Extract the [X, Y] coordinate from the center of the cell holding the provided text.  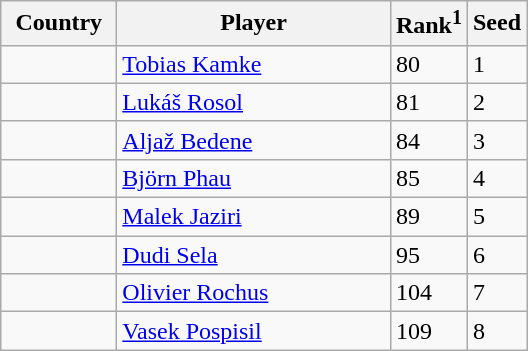
109 [428, 331]
3 [496, 140]
81 [428, 102]
95 [428, 255]
2 [496, 102]
6 [496, 255]
Seed [496, 24]
Country [59, 24]
Vasek Pospisil [254, 331]
1 [496, 64]
Dudi Sela [254, 255]
Tobias Kamke [254, 64]
Malek Jaziri [254, 217]
7 [496, 293]
84 [428, 140]
8 [496, 331]
104 [428, 293]
4 [496, 178]
Rank1 [428, 24]
Lukáš Rosol [254, 102]
Player [254, 24]
Björn Phau [254, 178]
80 [428, 64]
Olivier Rochus [254, 293]
5 [496, 217]
Aljaž Bedene [254, 140]
85 [428, 178]
89 [428, 217]
